Pinpoint the cell where the given text exists, returning its [x, y] midpoint coordinate. 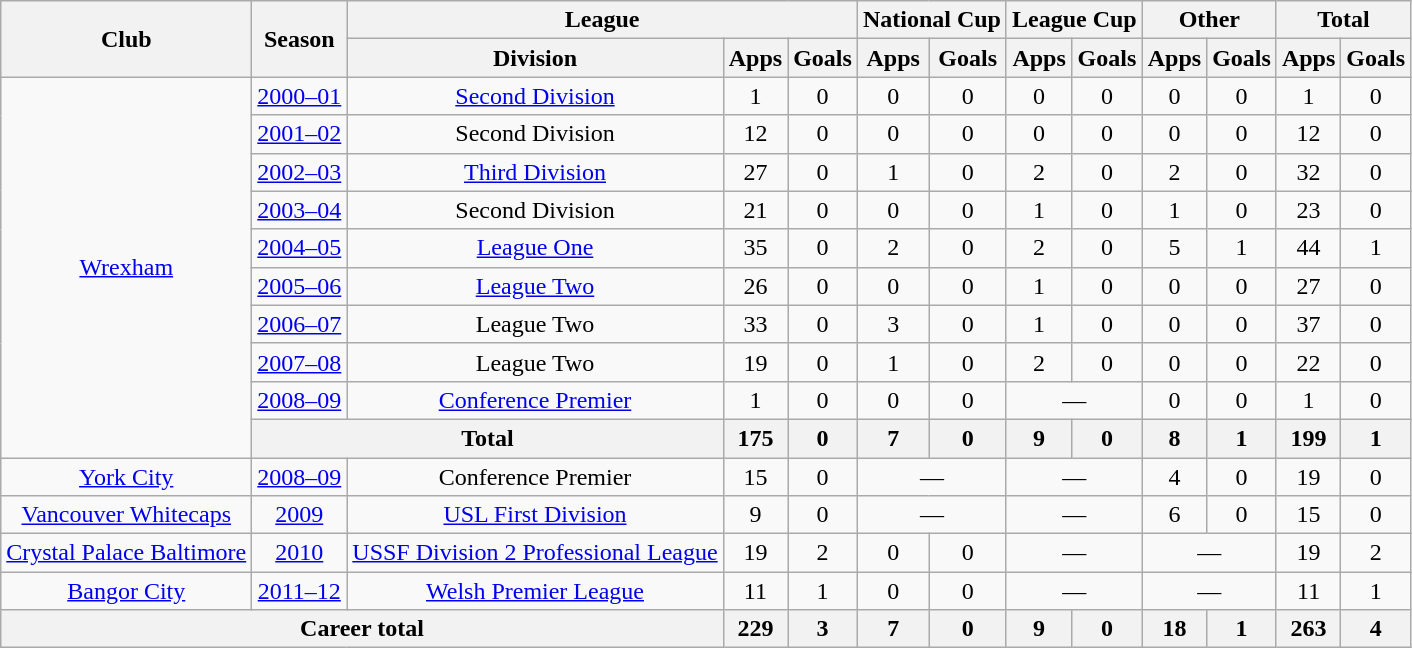
League Cup [1074, 20]
26 [755, 286]
League [602, 20]
Wrexham [126, 268]
Career total [362, 629]
2000–01 [300, 96]
33 [755, 324]
32 [1308, 172]
2004–05 [300, 248]
2010 [300, 553]
5 [1174, 248]
Bangor City [126, 591]
229 [755, 629]
2003–04 [300, 210]
Welsh Premier League [535, 591]
44 [1308, 248]
2009 [300, 515]
2011–12 [300, 591]
York City [126, 477]
2006–07 [300, 324]
USL First Division [535, 515]
Club [126, 39]
Division [535, 58]
Third Division [535, 172]
8 [1174, 438]
League One [535, 248]
National Cup [932, 20]
22 [1308, 362]
2001–02 [300, 134]
2007–08 [300, 362]
199 [1308, 438]
Crystal Palace Baltimore [126, 553]
2005–06 [300, 286]
Other [1209, 20]
37 [1308, 324]
USSF Division 2 Professional League [535, 553]
Season [300, 39]
263 [1308, 629]
21 [755, 210]
175 [755, 438]
35 [755, 248]
6 [1174, 515]
23 [1308, 210]
18 [1174, 629]
2002–03 [300, 172]
Vancouver Whitecaps [126, 515]
